Identify which cell holds the provided text, then report its (x, y) central coordinate. 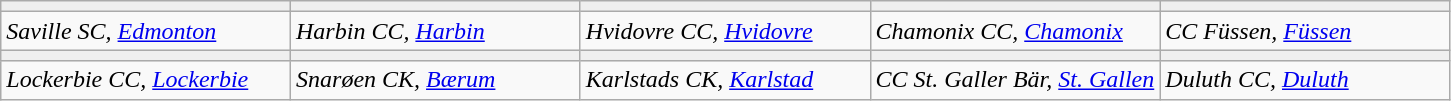
CC Füssen, Füssen (1305, 31)
Lockerbie CC, Lockerbie (146, 80)
Saville SC, Edmonton (146, 31)
Harbin CC, Harbin (436, 31)
Chamonix CC, Chamonix (1015, 31)
Duluth CC, Duluth (1305, 80)
CC St. Galler Bär, St. Gallen (1015, 80)
Hvidovre CC, Hvidovre (725, 31)
Karlstads CK, Karlstad (725, 80)
Snarøen CK, Bærum (436, 80)
